Find where the given text appears and provide that cell's center as (x, y) coordinate. 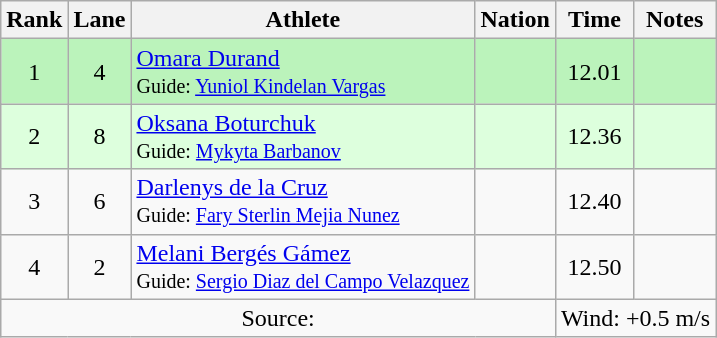
Notes (674, 20)
Melani Bergés GámezGuide: Sergio Diaz del Campo Velazquez (303, 266)
Athlete (303, 20)
6 (100, 202)
Omara DurandGuide: Yuniol Kindelan Vargas (303, 72)
Rank (34, 20)
3 (34, 202)
12.50 (594, 266)
12.01 (594, 72)
Darlenys de la CruzGuide: Fary Sterlin Mejia Nunez (303, 202)
12.36 (594, 136)
Oksana BoturchukGuide: Mykyta Barbanov (303, 136)
Lane (100, 20)
8 (100, 136)
Source: (278, 318)
Nation (515, 20)
Wind: +0.5 m/s (635, 318)
1 (34, 72)
12.40 (594, 202)
Time (594, 20)
